Pinpoint the cell where the given text exists, returning its (X, Y) midpoint coordinate. 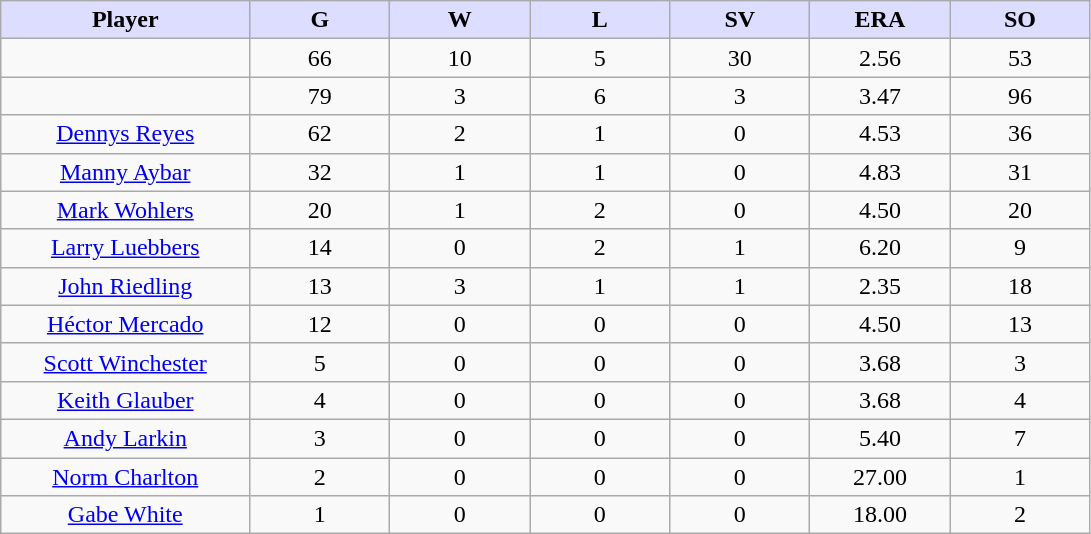
12 (320, 324)
32 (320, 172)
Keith Glauber (126, 400)
Gabe White (126, 515)
John Riedling (126, 286)
14 (320, 248)
53 (1020, 58)
96 (1020, 96)
4.83 (880, 172)
27.00 (880, 477)
36 (1020, 134)
2.56 (880, 58)
7 (1020, 438)
66 (320, 58)
ERA (880, 20)
6 (600, 96)
Player (126, 20)
79 (320, 96)
18.00 (880, 515)
5.40 (880, 438)
SO (1020, 20)
Manny Aybar (126, 172)
Héctor Mercado (126, 324)
Scott Winchester (126, 362)
3.47 (880, 96)
SV (740, 20)
W (460, 20)
4.53 (880, 134)
30 (740, 58)
Larry Luebbers (126, 248)
Mark Wohlers (126, 210)
9 (1020, 248)
L (600, 20)
62 (320, 134)
18 (1020, 286)
31 (1020, 172)
Andy Larkin (126, 438)
10 (460, 58)
Dennys Reyes (126, 134)
G (320, 20)
2.35 (880, 286)
Norm Charlton (126, 477)
6.20 (880, 248)
